Identify which cell holds the provided text, then report its (X, Y) central coordinate. 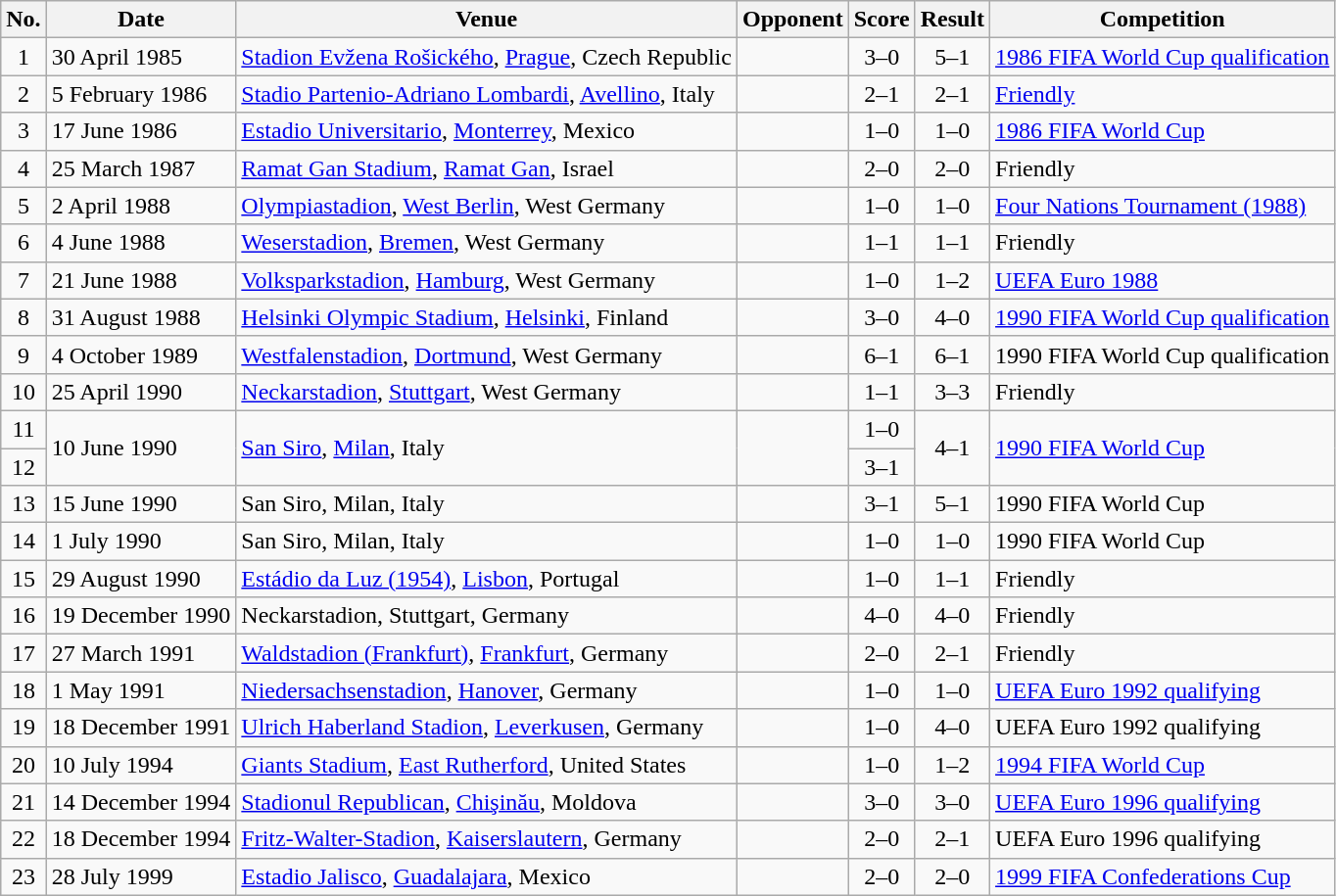
Venue (487, 20)
27 March 1991 (141, 653)
4–1 (952, 448)
Waldstadion (Frankfurt), Frankfurt, Germany (487, 653)
29 August 1990 (141, 579)
1994 FIFA World Cup (1163, 765)
Stadion Evžena Rošického, Prague, Czech Republic (487, 57)
Neckarstadion, Stuttgart, Germany (487, 616)
2 (24, 94)
9 (24, 354)
7 (24, 280)
18 December 1991 (141, 728)
21 (24, 802)
20 (24, 765)
5 (24, 206)
Estadio Jalisco, Guadalajara, Mexico (487, 876)
3–3 (952, 392)
Olympiastadion, West Berlin, West Germany (487, 206)
No. (24, 20)
6 (24, 243)
4 (24, 168)
Result (952, 20)
Fritz-Walter-Stadion, Kaiserslautern, Germany (487, 839)
Estadio Universitario, Monterrey, Mexico (487, 131)
Ulrich Haberland Stadion, Leverkusen, Germany (487, 728)
22 (24, 839)
30 April 1985 (141, 57)
25 April 1990 (141, 392)
1 (24, 57)
1 July 1990 (141, 542)
19 (24, 728)
4 June 1988 (141, 243)
17 June 1986 (141, 131)
15 (24, 579)
21 June 1988 (141, 280)
2 April 1988 (141, 206)
Four Nations Tournament (1988) (1163, 206)
10 July 1994 (141, 765)
19 December 1990 (141, 616)
Niedersachsenstadion, Hanover, Germany (487, 690)
14 (24, 542)
11 (24, 429)
1986 FIFA World Cup (1163, 131)
17 (24, 653)
Estádio da Luz (1954), Lisbon, Portugal (487, 579)
Score (882, 20)
1999 FIFA Confederations Cup (1163, 876)
1 May 1991 (141, 690)
18 December 1994 (141, 839)
Neckarstadion, Stuttgart, West Germany (487, 392)
28 July 1999 (141, 876)
Weserstadion, Bremen, West Germany (487, 243)
1986 FIFA World Cup qualification (1163, 57)
Date (141, 20)
UEFA Euro 1988 (1163, 280)
31 August 1988 (141, 317)
Volksparkstadion, Hamburg, West Germany (487, 280)
Westfalenstadion, Dortmund, West Germany (487, 354)
Competition (1163, 20)
10 June 1990 (141, 448)
18 (24, 690)
5 February 1986 (141, 94)
14 December 1994 (141, 802)
Opponent (792, 20)
16 (24, 616)
8 (24, 317)
Helsinki Olympic Stadium, Helsinki, Finland (487, 317)
Stadio Partenio-Adriano Lombardi, Avellino, Italy (487, 94)
23 (24, 876)
3 (24, 131)
25 March 1987 (141, 168)
4 October 1989 (141, 354)
10 (24, 392)
Ramat Gan Stadium, Ramat Gan, Israel (487, 168)
15 June 1990 (141, 504)
Stadionul Republican, Chişinău, Moldova (487, 802)
12 (24, 467)
13 (24, 504)
Giants Stadium, East Rutherford, United States (487, 765)
